Find where the given text appears and provide that cell's center as [x, y] coordinate. 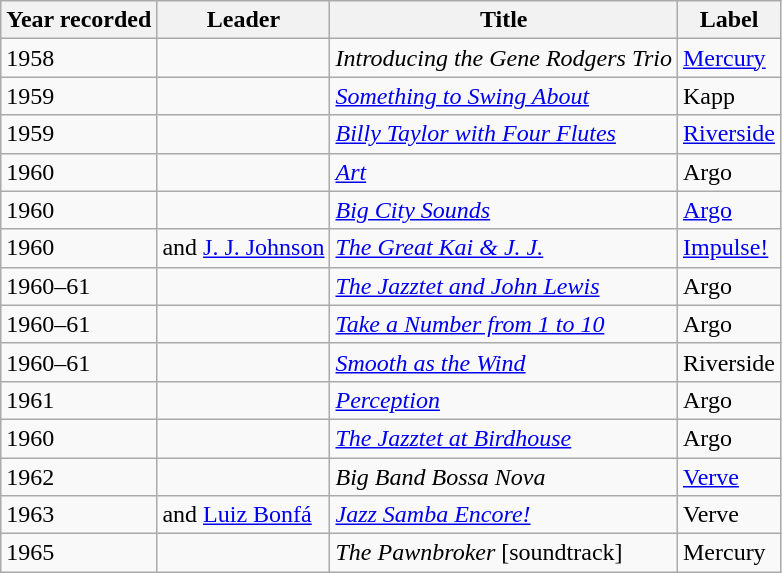
The Jazztet and John Lewis [504, 286]
Year recorded [79, 20]
1965 [79, 553]
Perception [504, 400]
Smooth as the Wind [504, 362]
and J. J. Johnson [244, 248]
1962 [79, 477]
The Great Kai & J. J. [504, 248]
Kapp [728, 96]
The Jazztet at Birdhouse [504, 438]
Big Band Bossa Nova [504, 477]
Leader [244, 20]
1961 [79, 400]
Jazz Samba Encore! [504, 515]
Art [504, 172]
Big City Sounds [504, 210]
and Luiz Bonfá [244, 515]
Title [504, 20]
Billy Taylor with Four Flutes [504, 134]
The Pawnbroker [soundtrack] [504, 553]
Something to Swing About [504, 96]
Label [728, 20]
1958 [79, 58]
Take a Number from 1 to 10 [504, 324]
Introducing the Gene Rodgers Trio [504, 58]
1963 [79, 515]
Impulse! [728, 248]
